Scan for the cell matching the given text and deliver its (x, y) coordinate at center. 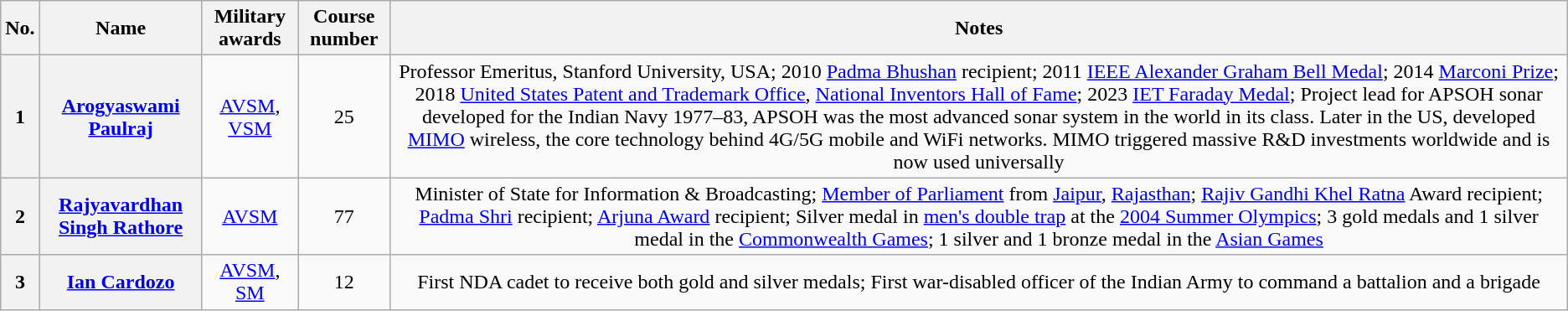
AVSM, SM (250, 282)
77 (344, 216)
Rajyavardhan Singh Rathore (121, 216)
2 (20, 216)
Arogyaswami Paulraj (121, 117)
1 (20, 117)
AVSM, VSM (250, 117)
First NDA cadet to receive both gold and silver medals; First war-disabled officer of the Indian Army to command a battalion and a brigade (978, 282)
Ian Cardozo (121, 282)
3 (20, 282)
Name (121, 29)
No. (20, 29)
Military awards (250, 29)
Course number (344, 29)
25 (344, 117)
Notes (978, 29)
12 (344, 282)
AVSM (250, 216)
